For the text-containing cell, return its midpoint in [X, Y] coordinate format. 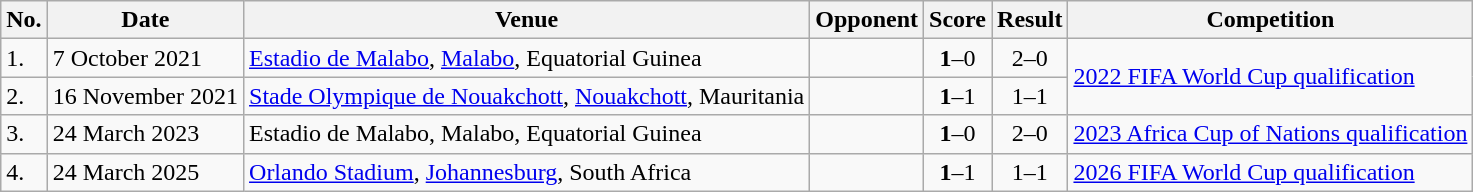
24 March 2023 [145, 134]
2026 FIFA World Cup qualification [1270, 172]
Venue [527, 20]
16 November 2021 [145, 96]
Result [1030, 20]
Competition [1270, 20]
7 October 2021 [145, 58]
Opponent [867, 20]
Orlando Stadium, Johannesburg, South Africa [527, 172]
Stade Olympique de Nouakchott, Nouakchott, Mauritania [527, 96]
Date [145, 20]
No. [24, 20]
1. [24, 58]
2023 Africa Cup of Nations qualification [1270, 134]
2. [24, 96]
4. [24, 172]
2022 FIFA World Cup qualification [1270, 77]
Score [958, 20]
3. [24, 134]
24 March 2025 [145, 172]
